Pinpoint the cell where the given text exists, returning its [X, Y] midpoint coordinate. 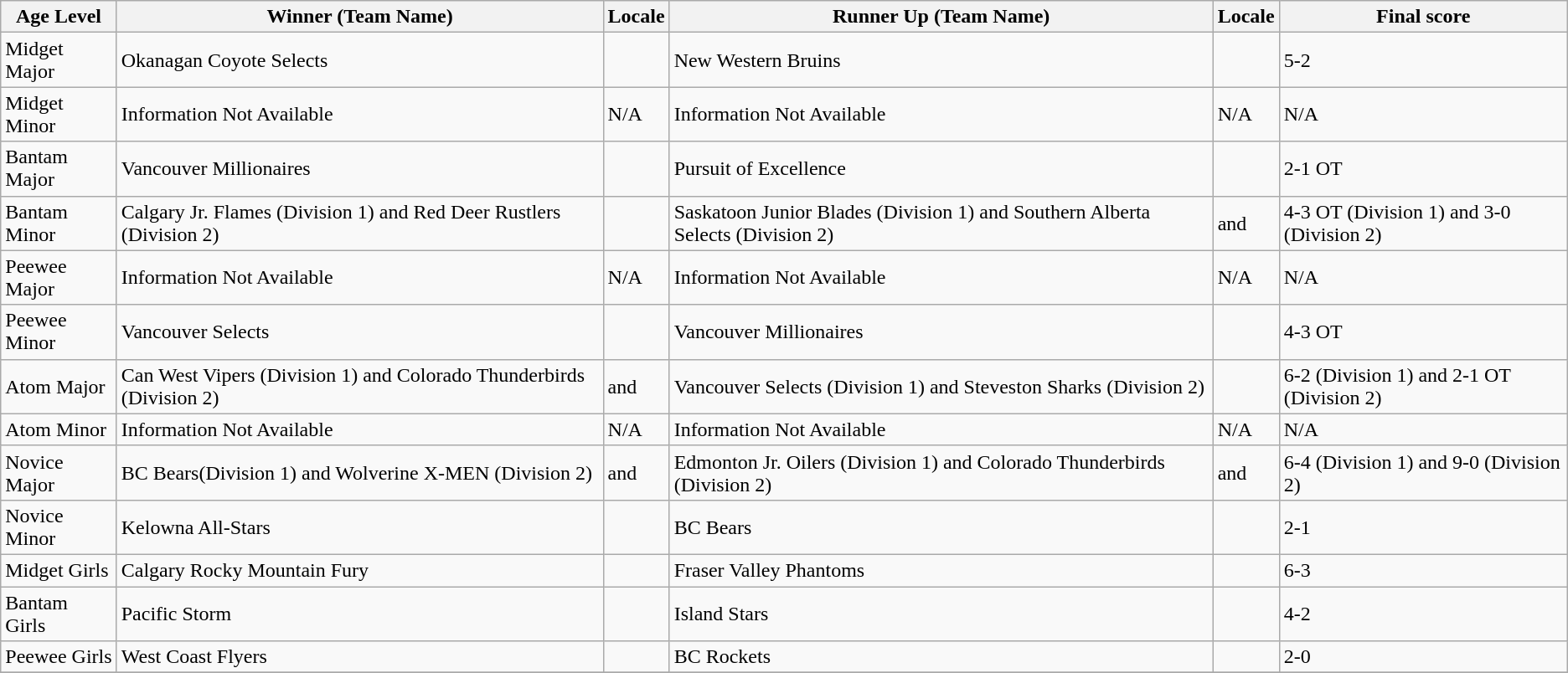
BC Rockets [941, 657]
6-3 [1423, 570]
4-3 OT (Division 1) and 3-0 (Division 2) [1423, 223]
Vancouver Selects (Division 1) and Steveston Sharks (Division 2) [941, 387]
Peewee Minor [59, 331]
Novice Minor [59, 527]
Bantam Minor [59, 223]
Vancouver Selects [360, 331]
BC Bears(Division 1) and Wolverine X-MEN (Division 2) [360, 472]
Bantam Girls [59, 613]
Island Stars [941, 613]
6-4 (Division 1) and 9-0 (Division 2) [1423, 472]
4-2 [1423, 613]
2-0 [1423, 657]
West Coast Flyers [360, 657]
2-1 OT [1423, 169]
Pursuit of Excellence [941, 169]
Atom Minor [59, 429]
Can West Vipers (Division 1) and Colorado Thunderbirds (Division 2) [360, 387]
Peewee Girls [59, 657]
Midget Major [59, 60]
Saskatoon Junior Blades (Division 1) and Southern Alberta Selects (Division 2) [941, 223]
Okanagan Coyote Selects [360, 60]
Peewee Major [59, 278]
Novice Major [59, 472]
Edmonton Jr. Oilers (Division 1) and Colorado Thunderbirds (Division 2) [941, 472]
Runner Up (Team Name) [941, 17]
Kelowna All-Stars [360, 527]
Calgary Rocky Mountain Fury [360, 570]
4-3 OT [1423, 331]
Calgary Jr. Flames (Division 1) and Red Deer Rustlers (Division 2) [360, 223]
BC Bears [941, 527]
Winner (Team Name) [360, 17]
New Western Bruins [941, 60]
Midget Minor [59, 114]
Final score [1423, 17]
6-2 (Division 1) and 2-1 OT (Division 2) [1423, 387]
5-2 [1423, 60]
Age Level [59, 17]
Bantam Major [59, 169]
Fraser Valley Phantoms [941, 570]
Midget Girls [59, 570]
Atom Major [59, 387]
2-1 [1423, 527]
Pacific Storm [360, 613]
